Return the (X, Y) coordinate for the center point of the cell that contains the specified text.  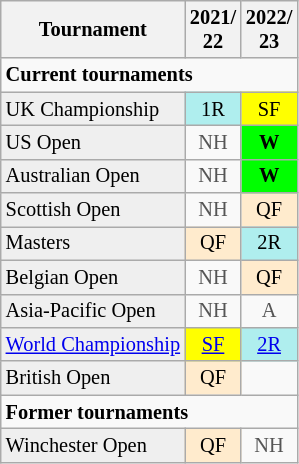
Former tournaments (149, 412)
A (269, 311)
Current tournaments (149, 75)
2021/22 (213, 29)
2022/23 (269, 29)
Winchester Open (93, 445)
Australian Open (93, 176)
Tournament (93, 29)
Masters (93, 243)
Belgian Open (93, 277)
British Open (93, 378)
US Open (93, 142)
UK Championship (93, 109)
Asia-Pacific Open (93, 311)
1R (213, 109)
Scottish Open (93, 210)
World Championship (93, 344)
